From the cell containing the given text, extract its center point as [X, Y] coordinate. 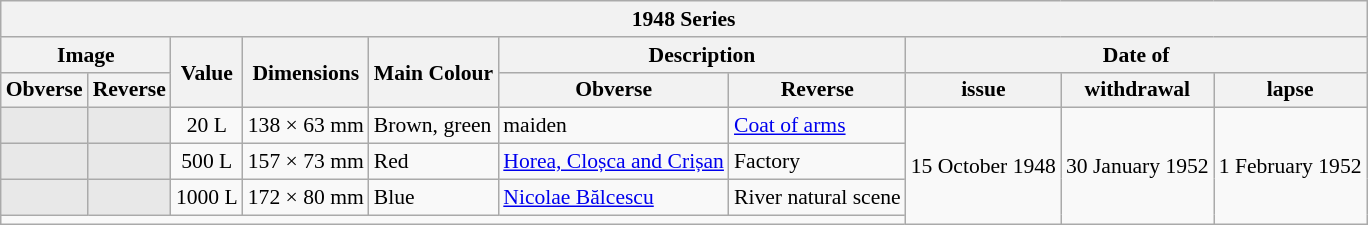
withdrawal [1138, 90]
issue [984, 90]
lapse [1290, 90]
Brown, green [434, 126]
Value [207, 72]
15 October 1948 [984, 166]
1000 L [207, 197]
Description [702, 55]
Nicolae Bălcescu [614, 197]
157 × 73 mm [306, 162]
maiden [614, 126]
Dimensions [306, 72]
Red [434, 162]
Coat of arms [818, 126]
Horea, Cloșca and Crișan [614, 162]
138 × 63 mm [306, 126]
Main Colour [434, 72]
20 L [207, 126]
River natural scene [818, 197]
500 L [207, 162]
Blue [434, 197]
Factory [818, 162]
172 × 80 mm [306, 197]
30 January 1952 [1138, 166]
Date of [1136, 55]
Image [86, 55]
1948 Series [684, 19]
1 February 1952 [1290, 166]
